For the text-containing cell, return its midpoint in (x, y) coordinate format. 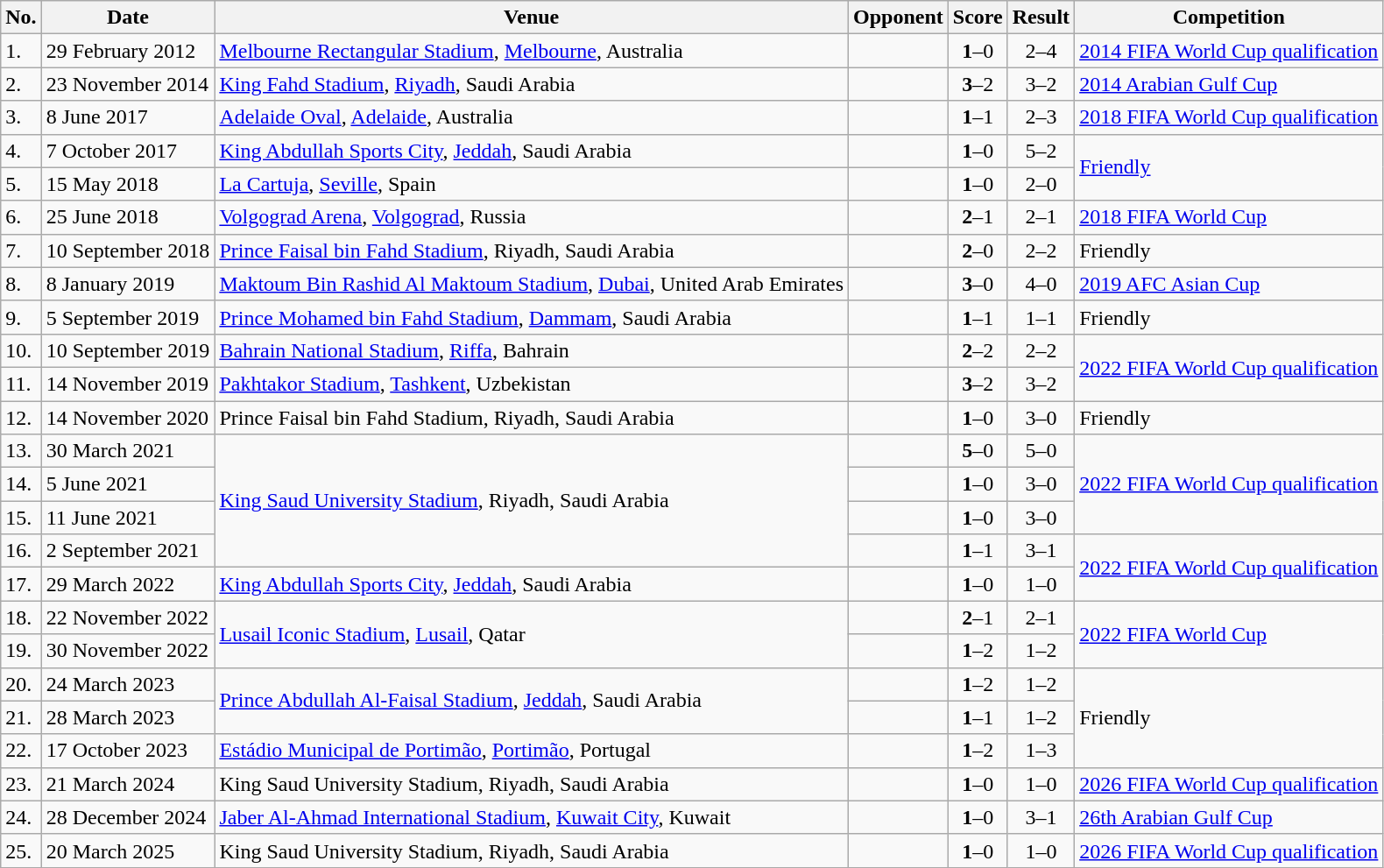
10 September 2018 (128, 251)
21. (21, 717)
2018 FIFA World Cup (1229, 217)
23 November 2014 (128, 84)
2014 FIFA World Cup qualification (1229, 51)
19. (21, 651)
Opponent (899, 18)
La Cartuja, Seville, Spain (532, 184)
7. (21, 251)
7 October 2017 (128, 151)
9. (21, 317)
26th Arabian Gulf Cup (1229, 817)
1. (21, 51)
2. (21, 84)
5 September 2019 (128, 317)
4. (21, 151)
1–3 (1041, 751)
10. (21, 350)
Date (128, 18)
25 June 2018 (128, 217)
14 November 2020 (128, 418)
Volgograd Arena, Volgograd, Russia (532, 217)
2–3 (1041, 117)
14. (21, 484)
22 November 2022 (128, 617)
Bahrain National Stadium, Riffa, Bahrain (532, 350)
24. (21, 817)
4–0 (1041, 284)
2019 AFC Asian Cup (1229, 284)
17 October 2023 (128, 751)
14 November 2019 (128, 384)
15 May 2018 (128, 184)
Melbourne Rectangular Stadium, Melbourne, Australia (532, 51)
8 June 2017 (128, 117)
22. (21, 751)
2018 FIFA World Cup qualification (1229, 117)
5–2 (1041, 151)
6. (21, 217)
3. (21, 117)
5 June 2021 (128, 484)
Adelaide Oval, Adelaide, Australia (532, 117)
20. (21, 684)
No. (21, 18)
2 September 2021 (128, 551)
28 December 2024 (128, 817)
18. (21, 617)
Competition (1229, 18)
Estádio Municipal de Portimão, Portimão, Portugal (532, 751)
2022 FIFA World Cup (1229, 634)
Score (978, 18)
Lusail Iconic Stadium, Lusail, Qatar (532, 634)
8. (21, 284)
30 March 2021 (128, 451)
25. (21, 850)
29 February 2012 (128, 51)
20 March 2025 (128, 850)
23. (21, 784)
Prince Abdullah Al-Faisal Stadium, Jeddah, Saudi Arabia (532, 701)
Prince Mohamed bin Fahd Stadium, Dammam, Saudi Arabia (532, 317)
15. (21, 518)
29 March 2022 (128, 584)
Result (1041, 18)
Venue (532, 18)
Maktoum Bin Rashid Al Maktoum Stadium, Dubai, United Arab Emirates (532, 284)
Jaber Al-Ahmad International Stadium, Kuwait City, Kuwait (532, 817)
30 November 2022 (128, 651)
17. (21, 584)
King Fahd Stadium, Riyadh, Saudi Arabia (532, 84)
13. (21, 451)
Pakhtakor Stadium, Tashkent, Uzbekistan (532, 384)
16. (21, 551)
11 June 2021 (128, 518)
10 September 2019 (128, 350)
24 March 2023 (128, 684)
28 March 2023 (128, 717)
11. (21, 384)
2014 Arabian Gulf Cup (1229, 84)
2–4 (1041, 51)
5. (21, 184)
12. (21, 418)
21 March 2024 (128, 784)
8 January 2019 (128, 284)
